Return [x, y] of the center of cell containing provided text 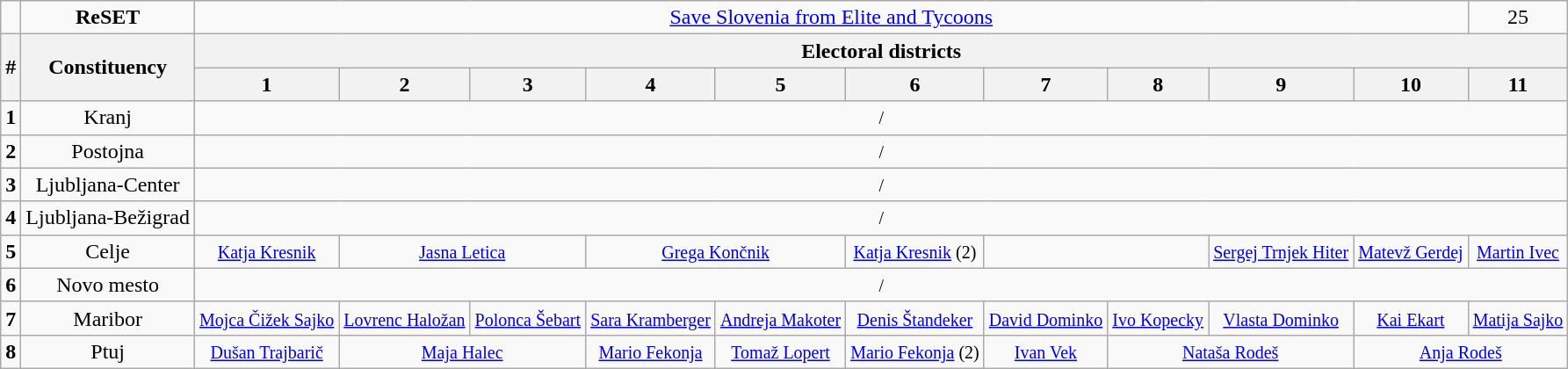
Constituency [108, 68]
Electoral districts [880, 51]
Katja Kresnik (2) [915, 251]
Polonca Šebart [528, 318]
Matevž Gerdej [1411, 251]
Postojna [108, 151]
Sara Kramberger [651, 318]
9 [1281, 84]
Maja Halec [462, 351]
Save Slovenia from Elite and Tycoons [831, 18]
Ljubljana-Bežigrad [108, 218]
Andreja Makoter [780, 318]
ReSET [108, 18]
Kai Ekart [1411, 318]
Katja Kresnik [266, 251]
Ivo Kopecky [1158, 318]
Kranj [108, 118]
Celje [108, 251]
11 [1518, 84]
Nataša Rodeš [1231, 351]
Denis Štandeker [915, 318]
Grega Končnik [716, 251]
Novo mesto [108, 285]
10 [1411, 84]
# [11, 68]
Ptuj [108, 351]
Vlasta Dominko [1281, 318]
Matija Sajko [1518, 318]
Ivan Vek [1045, 351]
Mojca Čižek Sajko [266, 318]
David Dominko [1045, 318]
Jasna Letica [462, 251]
Martin Ivec [1518, 251]
Mario Fekonja [651, 351]
Ljubljana-Center [108, 184]
Anja Rodeš [1461, 351]
Maribor [108, 318]
Dušan Trajbarič [266, 351]
Mario Fekonja (2) [915, 351]
25 [1518, 18]
Sergej Trnjek Hiter [1281, 251]
Tomaž Lopert [780, 351]
Lovrenc Haložan [404, 318]
